Provide the [X, Y] coordinate of the cell's center where the given text is located.  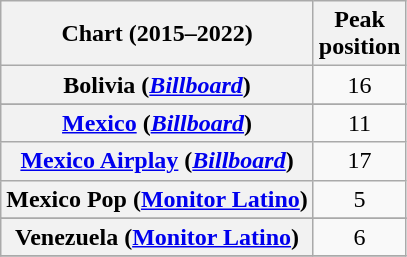
17 [359, 161]
Peakposition [359, 34]
Venezuela (Monitor Latino) [158, 237]
Mexico Airplay (Billboard) [158, 161]
6 [359, 237]
Bolivia (Billboard) [158, 85]
5 [359, 199]
Mexico (Billboard) [158, 123]
11 [359, 123]
Chart (2015–2022) [158, 34]
16 [359, 85]
Mexico Pop (Monitor Latino) [158, 199]
